Return the [X, Y] coordinate for the center point of the cell that contains the specified text.  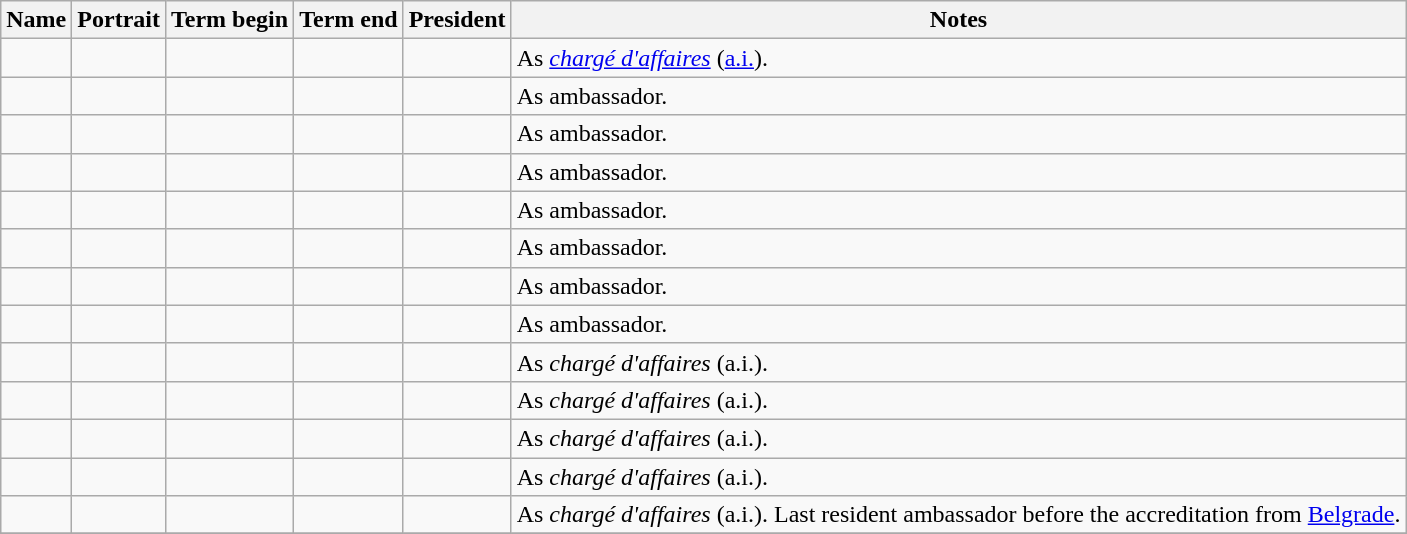
Term end [349, 20]
Notes [958, 20]
Name [36, 20]
President [457, 20]
Term begin [229, 20]
As chargé d'affaires (a.i.). Last resident ambassador before the accreditation from Belgrade. [958, 515]
Portrait [119, 20]
